Find where the given text appears and provide that cell's center as (x, y) coordinate. 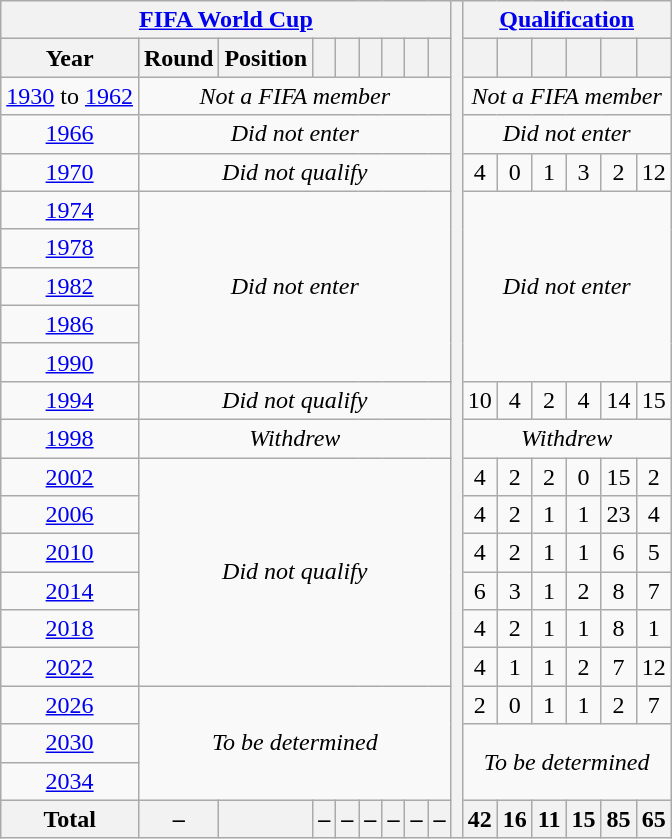
2014 (70, 591)
16 (514, 819)
42 (480, 819)
1966 (70, 134)
5 (654, 553)
1986 (70, 324)
2006 (70, 515)
2018 (70, 629)
1970 (70, 172)
2002 (70, 477)
1998 (70, 438)
2026 (70, 705)
1994 (70, 400)
14 (618, 400)
Qualification (566, 20)
2022 (70, 667)
23 (618, 515)
1990 (70, 362)
1982 (70, 286)
1930 to 1962 (70, 96)
85 (618, 819)
2010 (70, 553)
Position (266, 58)
Year (70, 58)
10 (480, 400)
65 (654, 819)
1974 (70, 210)
Total (70, 819)
2030 (70, 743)
1978 (70, 248)
11 (549, 819)
Round (178, 58)
FIFA World Cup (226, 20)
2034 (70, 781)
